Determine the [x, y] coordinate at the center of the cell enclosing the given text.  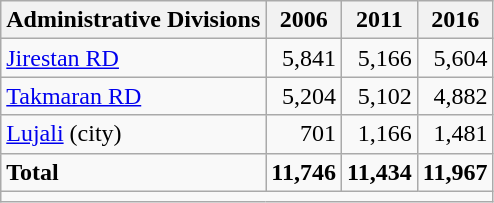
1,481 [455, 134]
Takmaran RD [134, 96]
5,102 [380, 96]
701 [304, 134]
1,166 [380, 134]
Administrative Divisions [134, 20]
5,204 [304, 96]
Lujali (city) [134, 134]
5,604 [455, 58]
2016 [455, 20]
5,166 [380, 58]
11,967 [455, 172]
11,746 [304, 172]
2006 [304, 20]
2011 [380, 20]
4,882 [455, 96]
Total [134, 172]
11,434 [380, 172]
5,841 [304, 58]
Jirestan RD [134, 58]
